Return (x, y) of the center of cell containing provided text 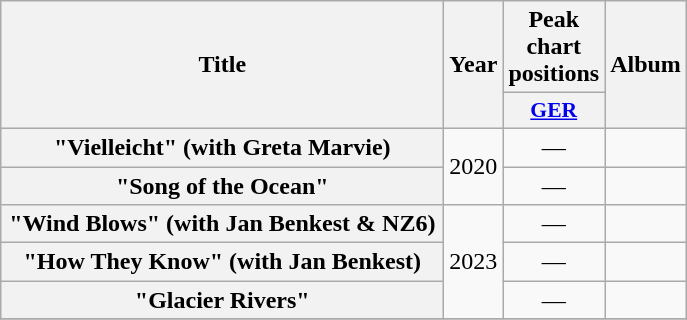
"Wind Blows" (with Jan Benkest & NZ6) (222, 224)
GER (554, 111)
Album (646, 65)
2020 (474, 166)
Title (222, 65)
2023 (474, 262)
"Glacier Rivers" (222, 300)
"How They Know" (with Jan Benkest) (222, 262)
"Song of the Ocean" (222, 185)
Year (474, 65)
Peak chart positions (554, 47)
"Vielleicht" (with Greta Marvie) (222, 147)
